Return the (X, Y) coordinate for the center point of the cell that contains the specified text.  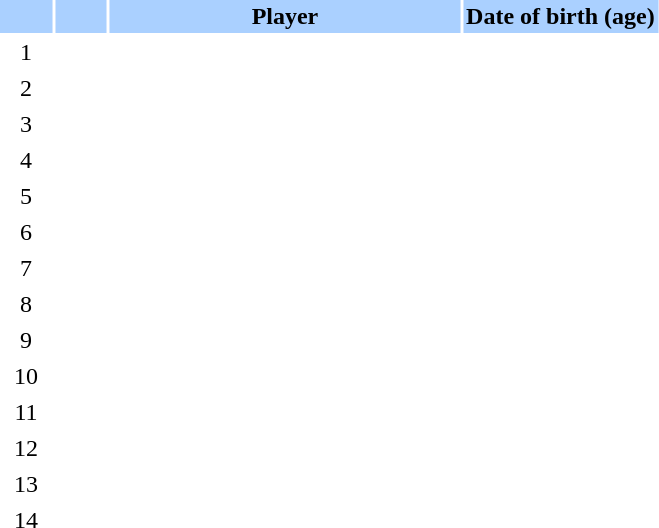
2 (26, 88)
1 (26, 52)
9 (26, 340)
4 (26, 160)
5 (26, 196)
Date of birth (age) (560, 16)
13 (26, 484)
3 (26, 124)
10 (26, 376)
8 (26, 304)
7 (26, 268)
11 (26, 412)
Player (285, 16)
6 (26, 232)
12 (26, 448)
